Return [X, Y] of the center of cell containing provided text 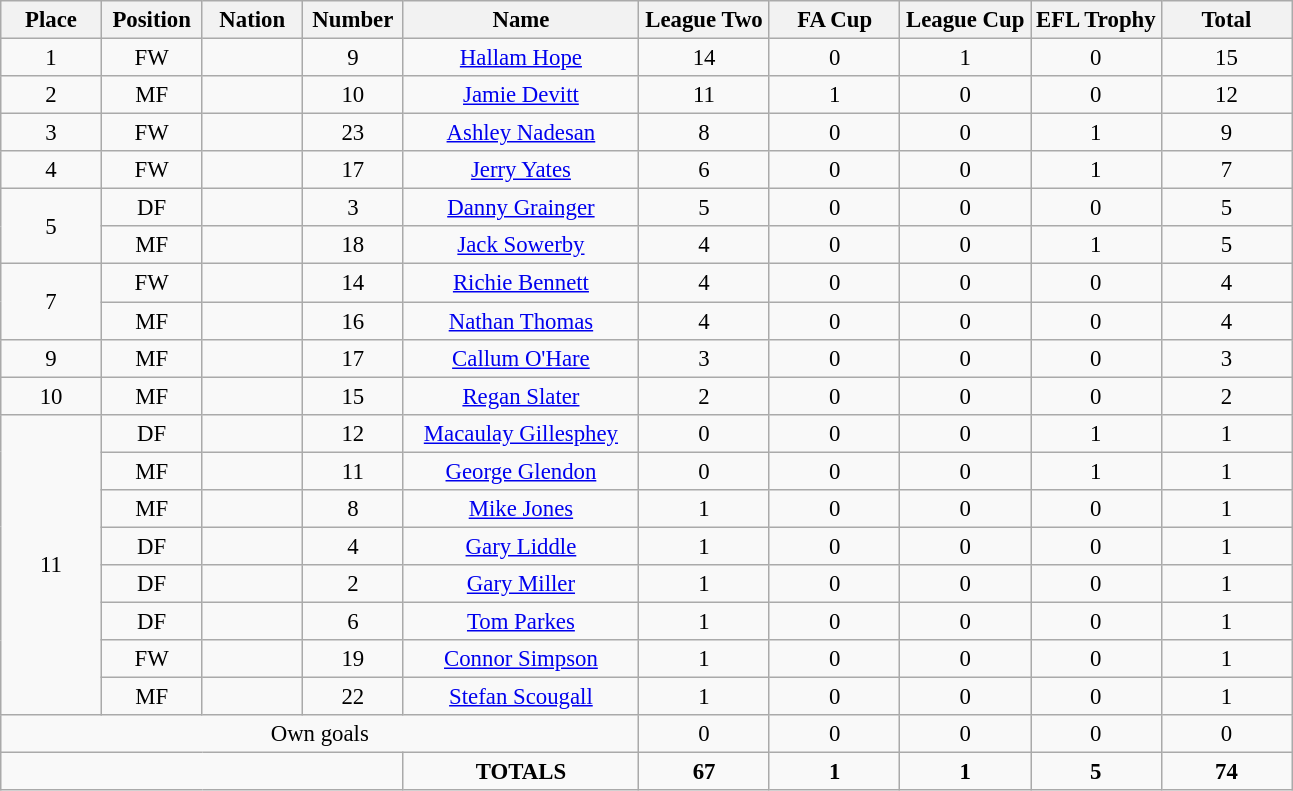
23 [354, 133]
Number [354, 20]
Own goals [320, 734]
Jack Sowerby [521, 245]
Gary Liddle [521, 546]
League Cup [966, 20]
FA Cup [834, 20]
Stefan Scougall [521, 697]
Macaulay Gillesphey [521, 433]
18 [354, 245]
Callum O'Hare [521, 358]
Ashley Nadesan [521, 133]
Tom Parkes [521, 621]
Mike Jones [521, 509]
19 [354, 659]
TOTALS [521, 772]
Jamie Devitt [521, 95]
16 [354, 321]
Gary Miller [521, 584]
67 [704, 772]
Regan Slater [521, 396]
Position [152, 20]
Place [52, 20]
EFL Trophy [1096, 20]
Hallam Hope [521, 58]
League Two [704, 20]
Jerry Yates [521, 170]
Total [1226, 20]
22 [354, 697]
Danny Grainger [521, 208]
Connor Simpson [521, 659]
Nation [252, 20]
Nathan Thomas [521, 321]
Name [521, 20]
George Glendon [521, 471]
Richie Bennett [521, 283]
74 [1226, 772]
